For the text-containing cell, return its midpoint in [x, y] coordinate format. 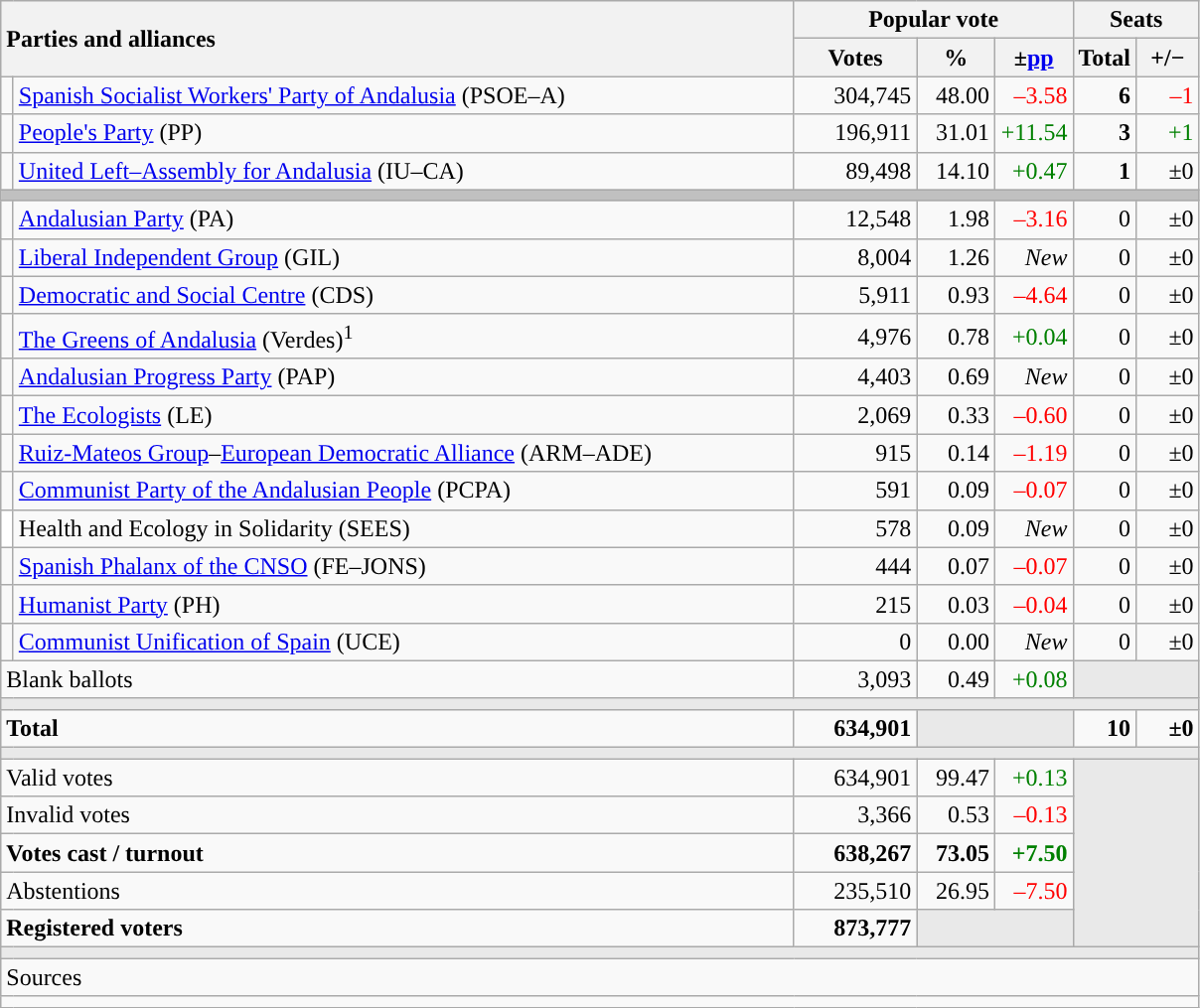
0.93 [956, 295]
4,403 [855, 377]
873,777 [855, 929]
3,093 [855, 679]
Parties and alliances [397, 39]
3,366 [855, 815]
–0.04 [1033, 604]
304,745 [855, 95]
Spanish Socialist Workers' Party of Andalusia (PSOE–A) [403, 95]
–7.50 [1033, 891]
0.33 [956, 415]
+11.54 [1033, 133]
0.53 [956, 815]
+0.08 [1033, 679]
Democratic and Social Centre (CDS) [403, 295]
Spanish Phalanx of the CNSO (FE–JONS) [403, 566]
196,911 [855, 133]
6 [1105, 95]
Sources [600, 977]
2,069 [855, 415]
10 [1105, 728]
Votes [855, 58]
–0.60 [1033, 415]
Votes cast / turnout [397, 853]
73.05 [956, 853]
% [956, 58]
591 [855, 491]
99.47 [956, 778]
89,498 [855, 171]
±pp [1033, 58]
235,510 [855, 891]
8,004 [855, 257]
915 [855, 453]
Seats [1136, 20]
+0.47 [1033, 171]
Invalid votes [397, 815]
31.01 [956, 133]
638,267 [855, 853]
Andalusian Party (PA) [403, 219]
+7.50 [1033, 853]
Valid votes [397, 778]
3 [1105, 133]
The Ecologists (LE) [403, 415]
Liberal Independent Group (GIL) [403, 257]
1.26 [956, 257]
14.10 [956, 171]
+/− [1168, 58]
0.78 [956, 336]
People's Party (PP) [403, 133]
0.69 [956, 377]
United Left–Assembly for Andalusia (IU–CA) [403, 171]
0.49 [956, 679]
Popular vote [934, 20]
–0.13 [1033, 815]
5,911 [855, 295]
Communist Unification of Spain (UCE) [403, 642]
0.00 [956, 642]
26.95 [956, 891]
444 [855, 566]
578 [855, 528]
Andalusian Progress Party (PAP) [403, 377]
+0.04 [1033, 336]
Humanist Party (PH) [403, 604]
0.07 [956, 566]
215 [855, 604]
1.98 [956, 219]
0.14 [956, 453]
–3.16 [1033, 219]
+0.13 [1033, 778]
4,976 [855, 336]
Abstentions [397, 891]
Registered voters [397, 929]
Health and Ecology in Solidarity (SEES) [403, 528]
The Greens of Andalusia (Verdes)1 [403, 336]
+1 [1168, 133]
12,548 [855, 219]
–3.58 [1033, 95]
48.00 [956, 95]
–4.64 [1033, 295]
Communist Party of the Andalusian People (PCPA) [403, 491]
Blank ballots [397, 679]
–1.19 [1033, 453]
–1 [1168, 95]
0.03 [956, 604]
Ruiz-Mateos Group–European Democratic Alliance (ARM–ADE) [403, 453]
1 [1105, 171]
